Provide the [x, y] coordinate of the cell's center where the given text is located.  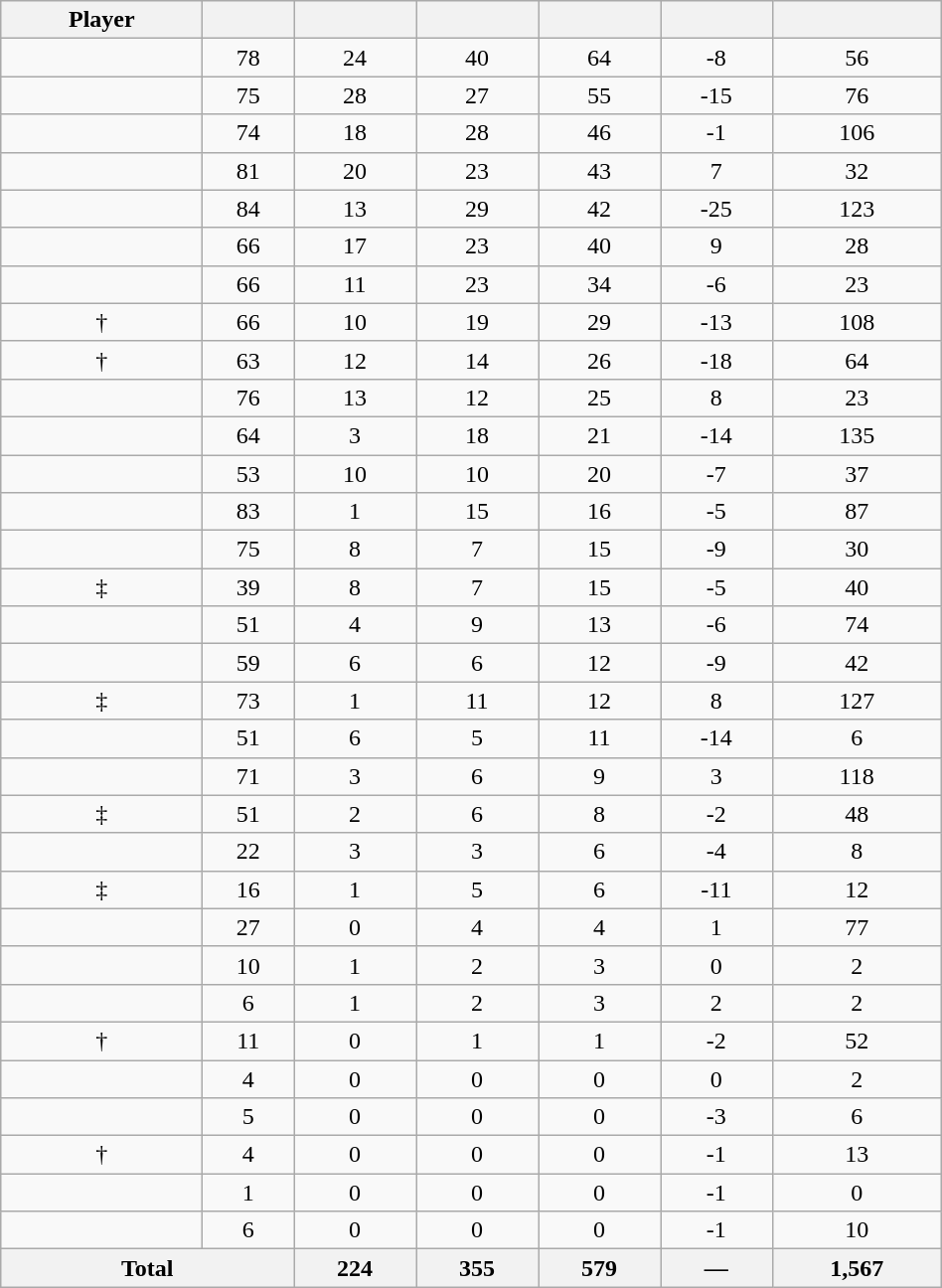
59 [248, 663]
355 [477, 1268]
43 [600, 171]
73 [248, 701]
118 [857, 776]
Total [147, 1268]
-8 [717, 58]
— [717, 1268]
53 [248, 474]
224 [356, 1268]
52 [857, 1041]
39 [248, 587]
579 [600, 1268]
-3 [717, 1117]
48 [857, 814]
46 [600, 133]
34 [600, 284]
108 [857, 322]
25 [600, 398]
83 [248, 512]
19 [477, 322]
135 [857, 435]
-7 [717, 474]
106 [857, 133]
87 [857, 512]
81 [248, 171]
-4 [717, 852]
127 [857, 701]
123 [857, 209]
71 [248, 776]
21 [600, 435]
14 [477, 360]
1,567 [857, 1268]
-15 [717, 95]
55 [600, 95]
30 [857, 550]
-18 [717, 360]
84 [248, 209]
77 [857, 927]
-13 [717, 322]
63 [248, 360]
56 [857, 58]
-25 [717, 209]
-11 [717, 889]
78 [248, 58]
17 [356, 246]
Player [101, 20]
32 [857, 171]
24 [356, 58]
26 [600, 360]
37 [857, 474]
22 [248, 852]
